Locate the cell with the specified text and output its [x, y] center coordinate. 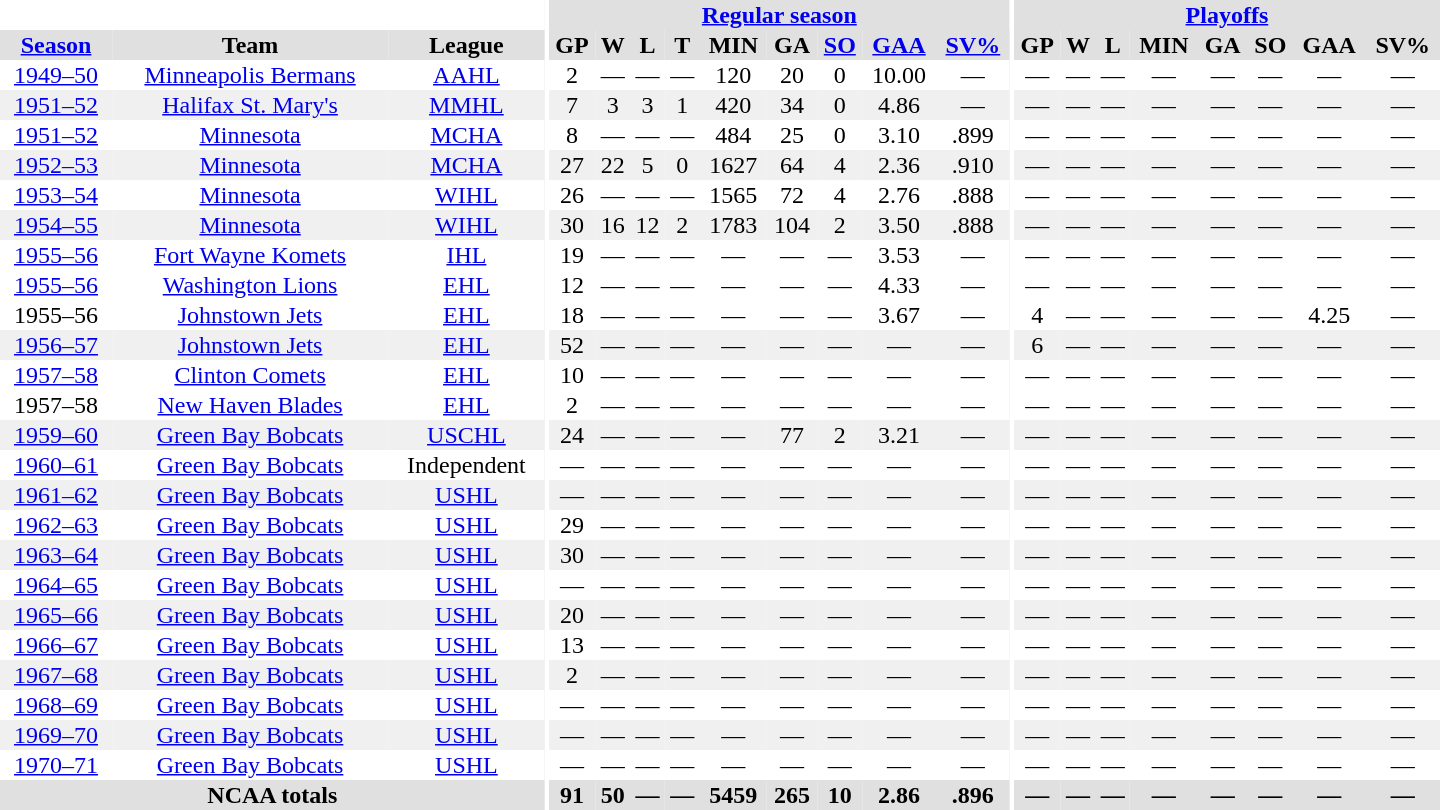
Season [56, 45]
3.53 [898, 255]
1 [682, 105]
91 [572, 795]
5459 [734, 795]
120 [734, 75]
25 [792, 135]
24 [572, 435]
420 [734, 105]
1969–70 [56, 735]
484 [734, 135]
1970–71 [56, 765]
72 [792, 195]
USCHL [466, 435]
4.25 [1330, 315]
8 [572, 135]
Team [250, 45]
Regular season [780, 15]
52 [572, 345]
Washington Lions [250, 285]
1627 [734, 165]
League [466, 45]
1965–66 [56, 615]
6 [1038, 345]
3.50 [898, 225]
1953–54 [56, 195]
27 [572, 165]
19 [572, 255]
265 [792, 795]
26 [572, 195]
AAHL [466, 75]
1967–68 [56, 675]
77 [792, 435]
.910 [973, 165]
18 [572, 315]
1959–60 [56, 435]
1961–62 [56, 495]
Halifax St. Mary's [250, 105]
1968–69 [56, 705]
1952–53 [56, 165]
104 [792, 225]
1963–64 [56, 555]
2.36 [898, 165]
1954–55 [56, 225]
.896 [973, 795]
1949–50 [56, 75]
4.86 [898, 105]
Fort Wayne Komets [250, 255]
1962–63 [56, 525]
.899 [973, 135]
Minneapolis Bermans [250, 75]
2.76 [898, 195]
1956–57 [56, 345]
1966–67 [56, 645]
50 [612, 795]
7 [572, 105]
13 [572, 645]
10.00 [898, 75]
64 [792, 165]
Clinton Comets [250, 375]
Playoffs [1227, 15]
29 [572, 525]
16 [612, 225]
New Haven Blades [250, 405]
MMHL [466, 105]
3.67 [898, 315]
3.21 [898, 435]
22 [612, 165]
1565 [734, 195]
NCAA totals [272, 795]
Independent [466, 465]
2.86 [898, 795]
4.33 [898, 285]
T [682, 45]
1964–65 [56, 585]
1783 [734, 225]
3.10 [898, 135]
IHL [466, 255]
5 [648, 165]
34 [792, 105]
1960–61 [56, 465]
